For the text-containing cell, return its midpoint in [x, y] coordinate format. 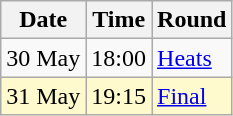
Date [44, 20]
Final [192, 96]
Heats [192, 58]
31 May [44, 96]
19:15 [119, 96]
Round [192, 20]
30 May [44, 58]
Time [119, 20]
18:00 [119, 58]
